Return (X, Y) of the center of cell containing provided text 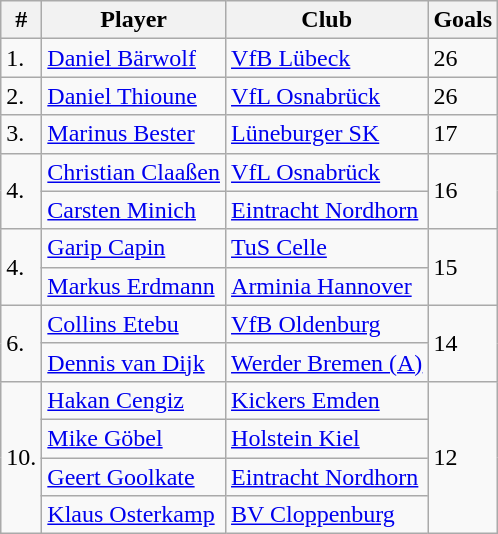
BV Cloppenburg (327, 515)
3. (22, 134)
VfB Oldenburg (327, 324)
Lüneburger SK (327, 134)
Daniel Thioune (134, 96)
12 (463, 457)
VfB Lübeck (327, 58)
Kickers Emden (327, 400)
# (22, 20)
Mike Göbel (134, 438)
Garip Capin (134, 248)
16 (463, 191)
Player (134, 20)
10. (22, 457)
Markus Erdmann (134, 286)
Holstein Kiel (327, 438)
2. (22, 96)
Club (327, 20)
Marinus Bester (134, 134)
Klaus Osterkamp (134, 515)
Goals (463, 20)
Carsten Minich (134, 210)
14 (463, 343)
15 (463, 267)
Werder Bremen (A) (327, 362)
1. (22, 58)
Arminia Hannover (327, 286)
6. (22, 343)
17 (463, 134)
Daniel Bärwolf (134, 58)
Collins Etebu (134, 324)
Dennis van Dijk (134, 362)
Christian Claaßen (134, 172)
Geert Goolkate (134, 477)
Hakan Cengiz (134, 400)
TuS Celle (327, 248)
